Return (X, Y) of the center of cell containing provided text 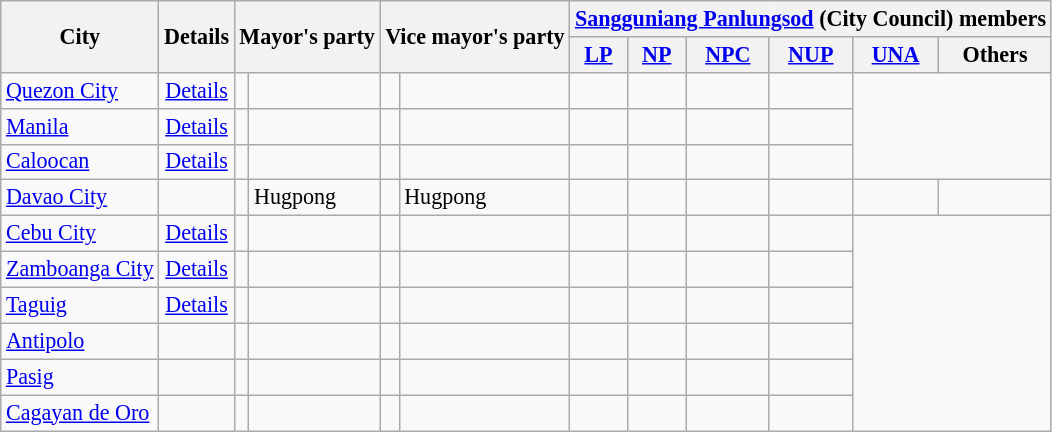
Davao City (80, 198)
Manila (80, 126)
Antipolo (80, 341)
Vice mayor's party (475, 36)
Cebu City (80, 233)
LP (598, 54)
Caloocan (80, 162)
Pasig (80, 377)
NUP (810, 54)
UNA (896, 54)
Others (995, 54)
Taguig (80, 305)
Cagayan de Oro (80, 412)
Quezon City (80, 90)
City (80, 36)
Zamboanga City (80, 269)
NPC (728, 54)
Mayor's party (307, 36)
NP (656, 54)
Sangguniang Panlungsod (City Council) members (810, 18)
